Capture the cell that displays the provided text and extract its (x, y) central coordinate. 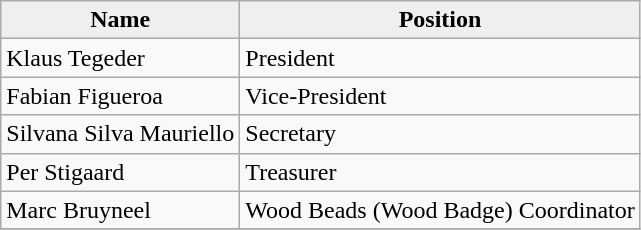
President (440, 58)
Marc Bruyneel (120, 210)
Secretary (440, 134)
Vice-President (440, 96)
Treasurer (440, 172)
Name (120, 20)
Klaus Tegeder (120, 58)
Wood Beads (Wood Badge) Coordinator (440, 210)
Silvana Silva Mauriello (120, 134)
Per Stigaard (120, 172)
Position (440, 20)
Fabian Figueroa (120, 96)
